Scan for the cell matching the given text and deliver its (X, Y) coordinate at center. 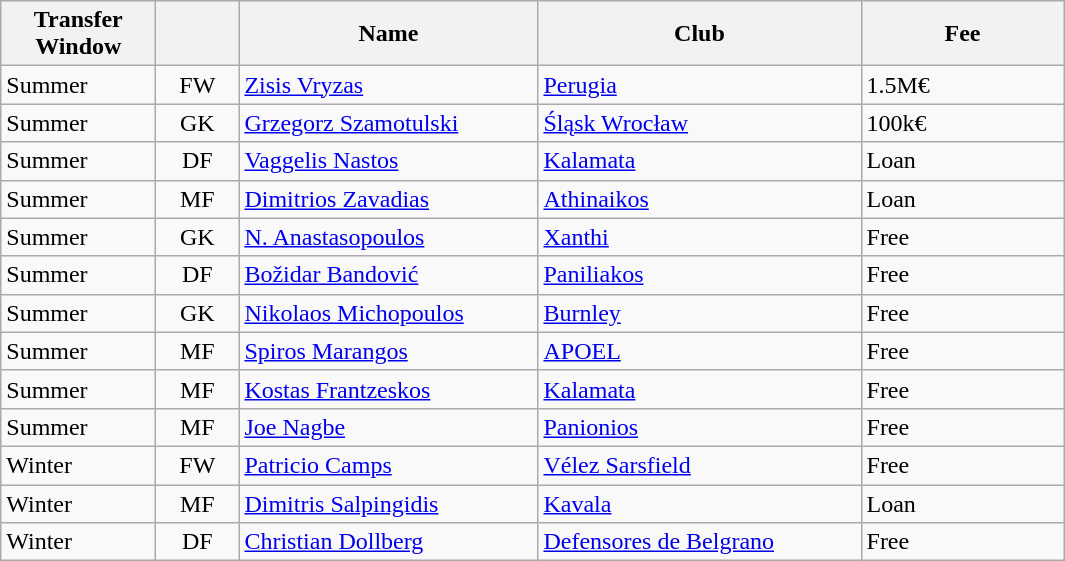
Śląsk Wrocław (700, 123)
Club (700, 34)
Dimitris Salpingidis (388, 503)
N. Anastasopoulos (388, 237)
Burnley (700, 313)
APOEL (700, 351)
Patricio Camps (388, 465)
Božidar Bandović (388, 275)
Name (388, 34)
Athinaikos (700, 199)
Spiros Marangos (388, 351)
Zisis Vryzas (388, 85)
Panionios (700, 427)
Grzegorz Szamotulski (388, 123)
Kavala (700, 503)
Joe Nagbe (388, 427)
Christian Dollberg (388, 542)
Xanthi (700, 237)
Dimitrios Zavadias (388, 199)
Transfer Window (78, 34)
Fee (962, 34)
Nikolaos Michopoulos (388, 313)
1.5M€ (962, 85)
Paniliakos (700, 275)
Vaggelis Nastos (388, 161)
Kostas Frantzeskos (388, 389)
100k€ (962, 123)
Defensores de Belgrano (700, 542)
Perugia (700, 85)
Vélez Sarsfield (700, 465)
